Scan for the cell matching the given text and deliver its (x, y) coordinate at center. 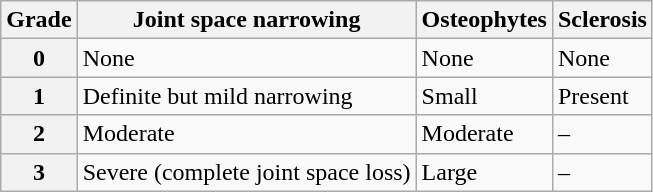
Severe (complete joint space loss) (246, 172)
Definite but mild narrowing (246, 96)
Present (602, 96)
3 (39, 172)
Grade (39, 20)
Sclerosis (602, 20)
0 (39, 58)
Joint space narrowing (246, 20)
Small (484, 96)
Osteophytes (484, 20)
Large (484, 172)
2 (39, 134)
1 (39, 96)
